Determine the [x, y] coordinate at the center of the cell enclosing the given text.  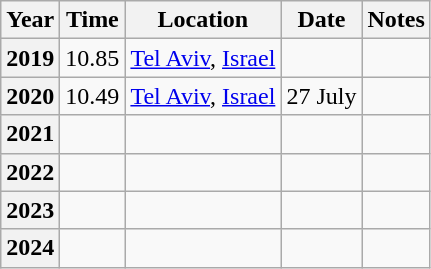
10.49 [92, 96]
2024 [30, 248]
10.85 [92, 58]
2022 [30, 172]
Location [203, 20]
2021 [30, 134]
27 July [322, 96]
Year [30, 20]
2020 [30, 96]
2019 [30, 58]
Time [92, 20]
2023 [30, 210]
Notes [396, 20]
Date [322, 20]
